Determine the (X, Y) coordinate at the center of the cell enclosing the given text.  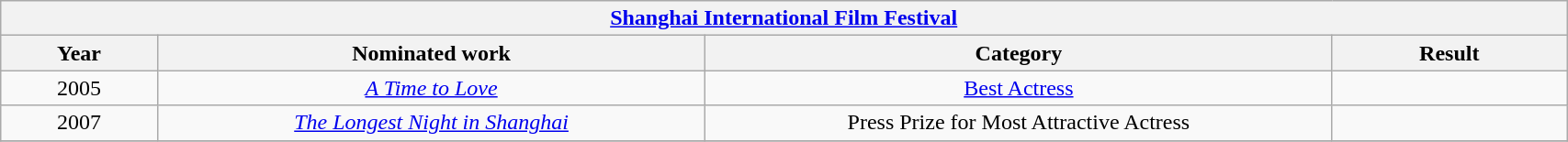
2005 (79, 88)
Press Prize for Most Attractive Actress (1019, 123)
The Longest Night in Shanghai (432, 123)
2007 (79, 123)
A Time to Love (432, 88)
Best Actress (1019, 88)
Result (1450, 53)
Category (1019, 53)
Year (79, 53)
Nominated work (432, 53)
Shanghai International Film Festival (784, 18)
